Determine the (X, Y) coordinate at the center of the cell enclosing the given text.  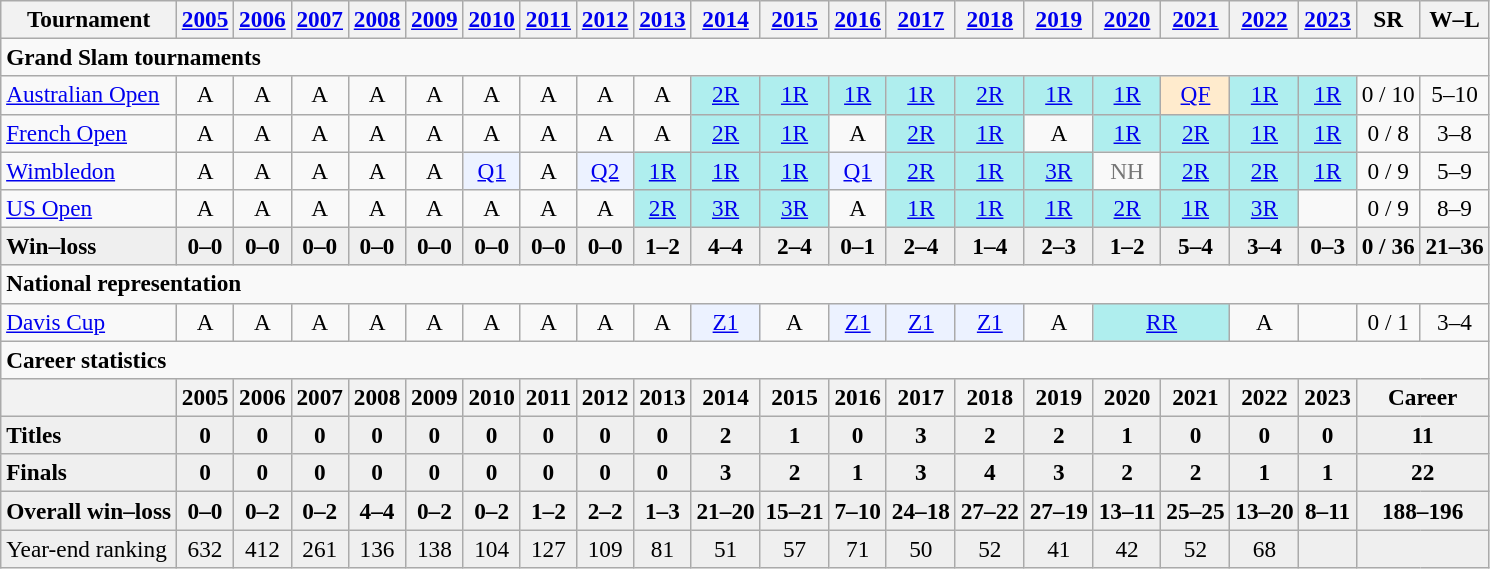
Grand Slam tournaments (745, 57)
National representation (745, 284)
104 (492, 548)
Career statistics (745, 359)
SR (1388, 19)
51 (726, 548)
50 (920, 548)
Overall win–loss (89, 510)
0–1 (858, 246)
8–9 (1454, 208)
US Open (89, 208)
68 (1264, 548)
7–10 (858, 510)
5–10 (1454, 95)
412 (262, 548)
4 (990, 473)
0 / 10 (1388, 95)
27–19 (1058, 510)
Tournament (89, 19)
15–21 (794, 510)
RR (1162, 322)
127 (548, 548)
Wimbledon (89, 170)
Career (1422, 397)
188–196 (1422, 510)
0 / 1 (1388, 322)
21–36 (1454, 246)
2–2 (604, 510)
1–4 (990, 246)
11 (1422, 435)
57 (794, 548)
0 / 8 (1388, 133)
13–11 (1127, 510)
109 (604, 548)
Davis Cup (89, 322)
27–22 (990, 510)
0 / 36 (1388, 246)
261 (320, 548)
Australian Open (89, 95)
2–3 (1058, 246)
13–20 (1264, 510)
42 (1127, 548)
W–L (1454, 19)
French Open (89, 133)
5–9 (1454, 170)
632 (204, 548)
Year-end ranking (89, 548)
Titles (89, 435)
8–11 (1328, 510)
24–18 (920, 510)
81 (662, 548)
QF (1196, 95)
71 (858, 548)
1–3 (662, 510)
Win–loss (89, 246)
136 (376, 548)
25–25 (1196, 510)
3–8 (1454, 133)
21–20 (726, 510)
0–3 (1328, 246)
41 (1058, 548)
NH (1127, 170)
5–4 (1196, 246)
22 (1422, 473)
138 (434, 548)
Q2 (604, 170)
Finals (89, 473)
